From the cell containing the given text, extract its center point as (x, y) coordinate. 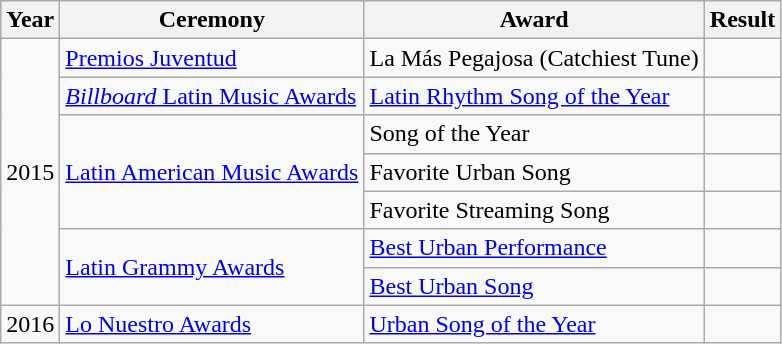
Song of the Year (534, 134)
Year (30, 20)
Urban Song of the Year (534, 324)
Premios Juventud (212, 58)
Latin Rhythm Song of the Year (534, 96)
Ceremony (212, 20)
Result (742, 20)
Award (534, 20)
Billboard Latin Music Awards (212, 96)
Favorite Streaming Song (534, 210)
2016 (30, 324)
Best Urban Song (534, 286)
Latin Grammy Awards (212, 267)
Favorite Urban Song (534, 172)
Latin American Music Awards (212, 172)
2015 (30, 172)
Best Urban Performance (534, 248)
La Más Pegajosa (Catchiest Tune) (534, 58)
Lo Nuestro Awards (212, 324)
